Output the [x, y] coordinate of the center of the cell containing the given text.  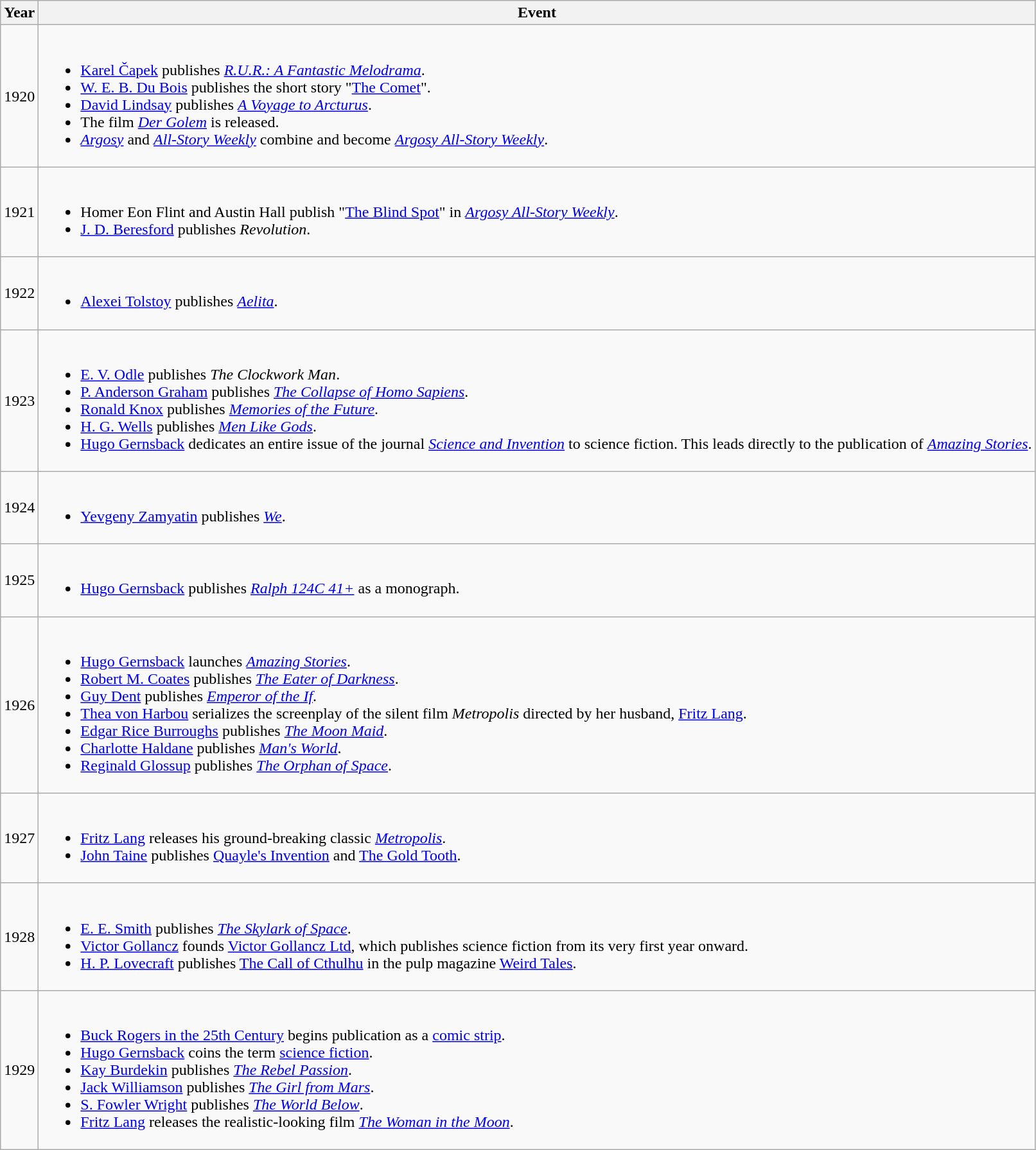
1927 [19, 838]
1923 [19, 401]
Yevgeny Zamyatin publishes We. [537, 507]
1928 [19, 936]
1924 [19, 507]
1920 [19, 96]
Alexei Tolstoy publishes Aelita. [537, 293]
Event [537, 13]
1921 [19, 212]
Fritz Lang releases his ground-breaking classic Metropolis.John Taine publishes Quayle's Invention and The Gold Tooth. [537, 838]
1929 [19, 1070]
Hugo Gernsback publishes Ralph 124C 41+ as a monograph. [537, 580]
1926 [19, 705]
Year [19, 13]
1922 [19, 293]
Homer Eon Flint and Austin Hall publish "The Blind Spot" in Argosy All-Story Weekly.J. D. Beresford publishes Revolution. [537, 212]
1925 [19, 580]
